Pinpoint the cell where the given text exists, returning its (x, y) midpoint coordinate. 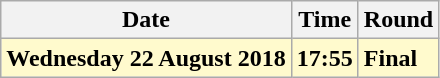
Final (398, 58)
Round (398, 20)
Date (146, 20)
17:55 (324, 58)
Wednesday 22 August 2018 (146, 58)
Time (324, 20)
